Search for the cell housing the specified text and yield its (X, Y) center coordinate. 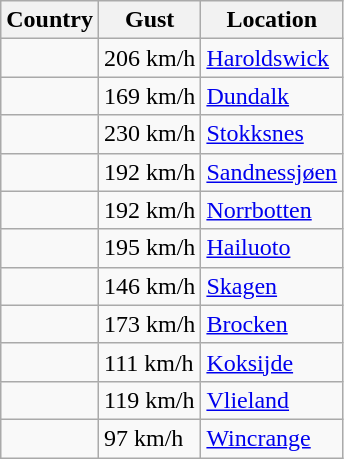
Skagen (272, 286)
119 km/h (149, 400)
230 km/h (149, 134)
Location (272, 20)
Dundalk (272, 96)
Norrbotten (272, 210)
Koksijde (272, 362)
Wincrange (272, 438)
Country (50, 20)
Haroldswick (272, 58)
Hailuoto (272, 248)
111 km/h (149, 362)
97 km/h (149, 438)
Brocken (272, 324)
195 km/h (149, 248)
206 km/h (149, 58)
169 km/h (149, 96)
Sandnessjøen (272, 172)
Gust (149, 20)
Vlieland (272, 400)
173 km/h (149, 324)
146 km/h (149, 286)
Stokksnes (272, 134)
